Detect which cell encompasses the target text, then output its (x, y) center coordinate. 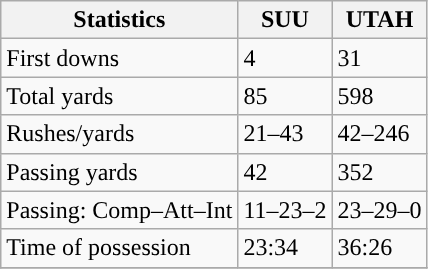
Time of possession (120, 248)
598 (380, 96)
UTAH (380, 20)
SUU (285, 20)
Total yards (120, 96)
11–23–2 (285, 210)
First downs (120, 58)
36:26 (380, 248)
4 (285, 58)
21–43 (285, 134)
42 (285, 172)
23:34 (285, 248)
352 (380, 172)
Passing yards (120, 172)
42–246 (380, 134)
Passing: Comp–Att–Int (120, 210)
Statistics (120, 20)
23–29–0 (380, 210)
85 (285, 96)
Rushes/yards (120, 134)
31 (380, 58)
